Pinpoint the cell where the given text exists, returning its (x, y) midpoint coordinate. 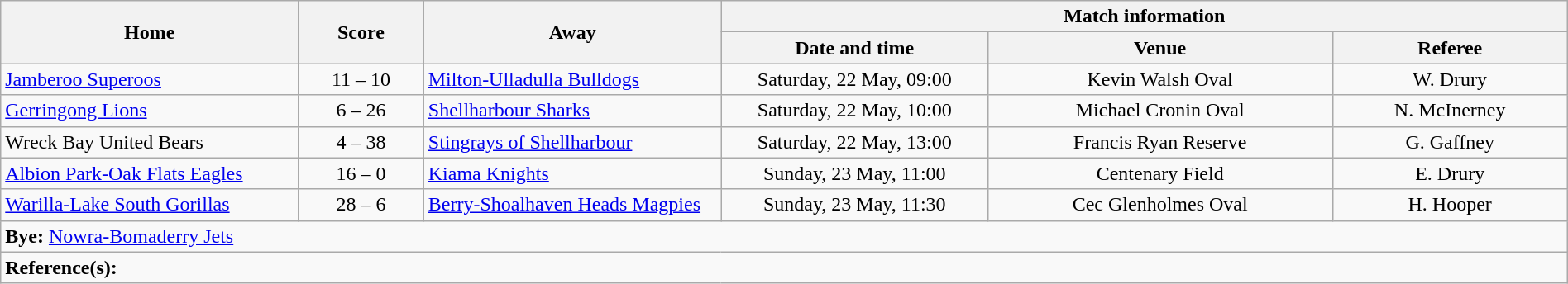
Saturday, 22 May, 10:00 (854, 111)
Gerringong Lions (150, 111)
Jamberoo Superoos (150, 79)
Sunday, 23 May, 11:30 (854, 205)
Saturday, 22 May, 09:00 (854, 79)
Francis Ryan Reserve (1159, 142)
W. Drury (1450, 79)
H. Hooper (1450, 205)
Milton-Ulladulla Bulldogs (572, 79)
Sunday, 23 May, 11:00 (854, 173)
6 – 26 (361, 111)
28 – 6 (361, 205)
Bye: Nowra-Bomaderry Jets (784, 236)
Reference(s): (784, 267)
N. McInerney (1450, 111)
Venue (1159, 48)
Michael Cronin Oval (1159, 111)
Berry-Shoalhaven Heads Magpies (572, 205)
Wreck Bay United Bears (150, 142)
Referee (1450, 48)
Kevin Walsh Oval (1159, 79)
Albion Park-Oak Flats Eagles (150, 173)
Stingrays of Shellharbour (572, 142)
16 – 0 (361, 173)
4 – 38 (361, 142)
Match information (1145, 17)
Cec Glenholmes Oval (1159, 205)
G. Gaffney (1450, 142)
11 – 10 (361, 79)
E. Drury (1450, 173)
Home (150, 32)
Saturday, 22 May, 13:00 (854, 142)
Centenary Field (1159, 173)
Date and time (854, 48)
Score (361, 32)
Away (572, 32)
Warilla-Lake South Gorillas (150, 205)
Shellharbour Sharks (572, 111)
Kiama Knights (572, 173)
